Pinpoint the cell where the given text exists, returning its (x, y) midpoint coordinate. 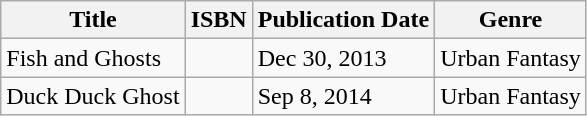
Duck Duck Ghost (93, 96)
Fish and Ghosts (93, 58)
Genre (511, 20)
Dec 30, 2013 (343, 58)
ISBN (218, 20)
Sep 8, 2014 (343, 96)
Title (93, 20)
Publication Date (343, 20)
